For the text-containing cell, return its midpoint in [X, Y] coordinate format. 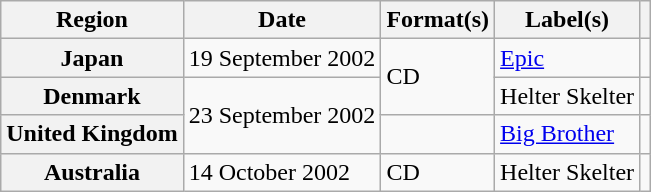
Date [282, 20]
19 September 2002 [282, 58]
Denmark [92, 96]
14 October 2002 [282, 172]
Epic [568, 58]
United Kingdom [92, 134]
Format(s) [438, 20]
Region [92, 20]
Big Brother [568, 134]
23 September 2002 [282, 115]
Label(s) [568, 20]
Japan [92, 58]
Australia [92, 172]
